Return (x, y) of the center of cell containing provided text 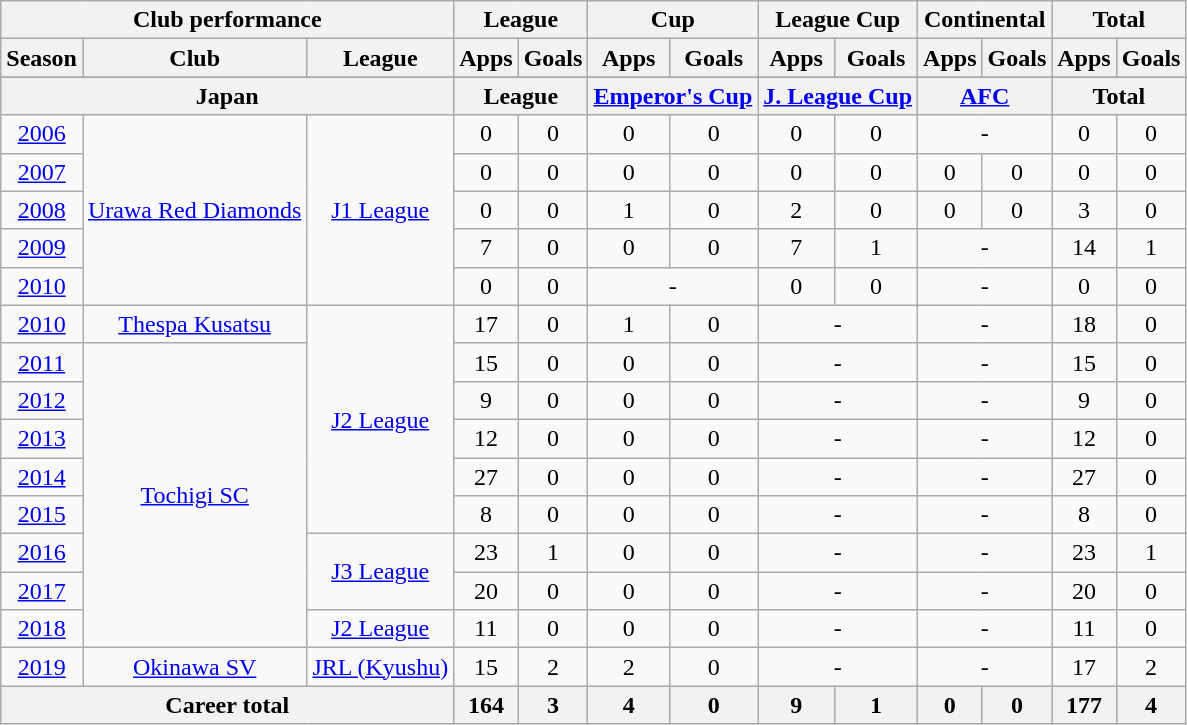
Season (42, 58)
Continental (985, 20)
J3 League (380, 572)
Thespa Kusatsu (194, 324)
2008 (42, 210)
Club (194, 58)
2016 (42, 553)
Emperor's Cup (673, 96)
Tochigi SC (194, 495)
18 (1084, 324)
164 (486, 705)
Club performance (228, 20)
2011 (42, 362)
2017 (42, 591)
2006 (42, 134)
14 (1084, 248)
2013 (42, 438)
League Cup (838, 20)
2009 (42, 248)
2012 (42, 400)
AFC (985, 96)
Urawa Red Diamonds (194, 210)
Career total (228, 705)
J1 League (380, 210)
Cup (673, 20)
2019 (42, 667)
2014 (42, 477)
2015 (42, 515)
2007 (42, 172)
Japan (228, 96)
Okinawa SV (194, 667)
JRL (Kyushu) (380, 667)
177 (1084, 705)
J. League Cup (838, 96)
2018 (42, 629)
